Capture the cell that displays the provided text and extract its (X, Y) central coordinate. 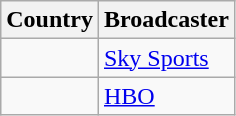
Sky Sports (166, 58)
Country (50, 20)
HBO (166, 96)
Broadcaster (166, 20)
